Return [x, y] of the center of cell containing provided text 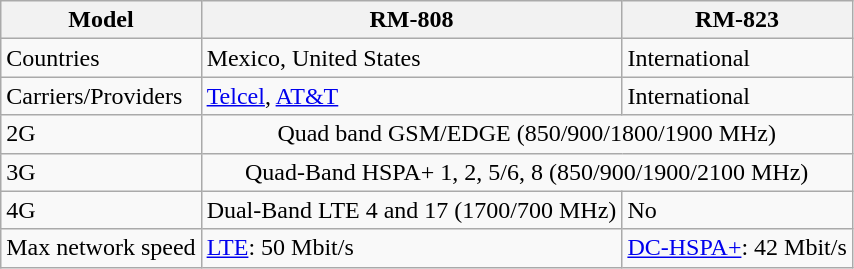
Carriers/Providers [101, 96]
Mexico, United States [412, 58]
Quad band GSM/EDGE (850/900/1800/1900 MHz) [526, 134]
Quad-Band HSPA+ 1, 2, 5/6, 8 (850/900/1900/2100 MHz) [526, 172]
LTE: 50 Mbit/s [412, 248]
Countries [101, 58]
DC-HSPA+: 42 Mbit/s [737, 248]
No [737, 210]
Max network speed [101, 248]
4G [101, 210]
Telcel, AT&T [412, 96]
RM-808 [412, 20]
Dual-Band LTE 4 and 17 (1700/700 MHz) [412, 210]
Model [101, 20]
3G [101, 172]
RM-823 [737, 20]
2G [101, 134]
